Detect which cell encompasses the target text, then output its (X, Y) center coordinate. 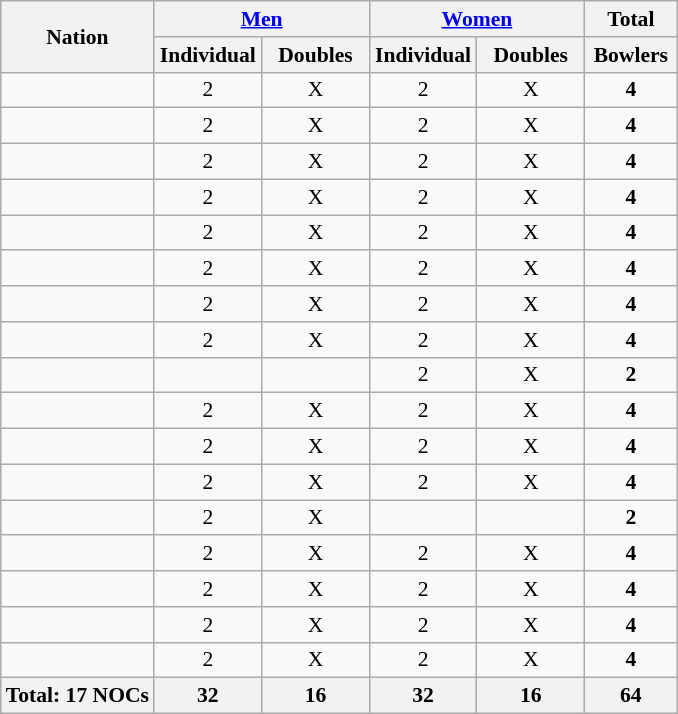
Men (262, 19)
64 (632, 696)
Total (632, 19)
Total: 17 NOCs (78, 696)
Women (476, 19)
Bowlers (632, 55)
Nation (78, 36)
